Search for the cell housing the specified text and yield its (X, Y) center coordinate. 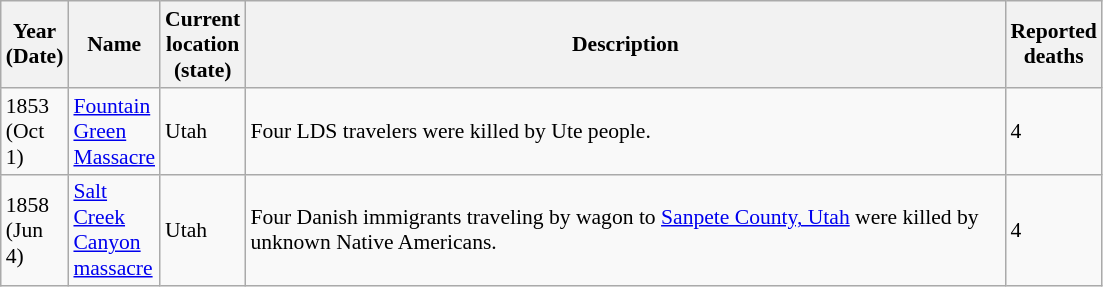
Current location (state) (202, 44)
Reported deaths (1053, 44)
1858 (Jun 4) (35, 230)
Four Danish immigrants traveling by wagon to Sanpete County, Utah were killed by unknown Native Americans. (625, 230)
Fountain Green Massacre (114, 132)
Description (625, 44)
1853 (Oct 1) (35, 132)
Name (114, 44)
Four LDS travelers were killed by Ute people. (625, 132)
Salt Creek Canyon massacre (114, 230)
Year (Date) (35, 44)
